Extract the [X, Y] coordinate from the center of the cell holding the provided text.  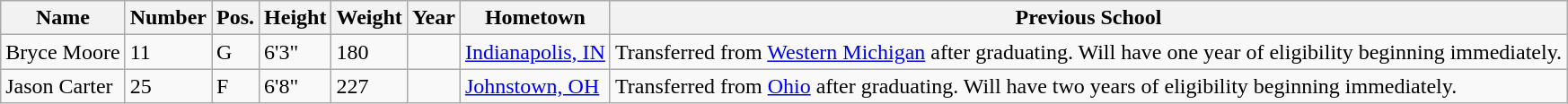
Bryce Moore [63, 52]
Previous School [1088, 18]
25 [168, 86]
Indianapolis, IN [535, 52]
Pos. [235, 18]
Jason Carter [63, 86]
G [235, 52]
Height [295, 18]
Weight [369, 18]
F [235, 86]
Year [433, 18]
Number [168, 18]
Transferred from Ohio after graduating. Will have two years of eligibility beginning immediately. [1088, 86]
6'8" [295, 86]
Hometown [535, 18]
180 [369, 52]
Name [63, 18]
227 [369, 86]
11 [168, 52]
6'3" [295, 52]
Johnstown, OH [535, 86]
Transferred from Western Michigan after graduating. Will have one year of eligibility beginning immediately. [1088, 52]
